Output the [X, Y] coordinate of the center of the cell containing the given text.  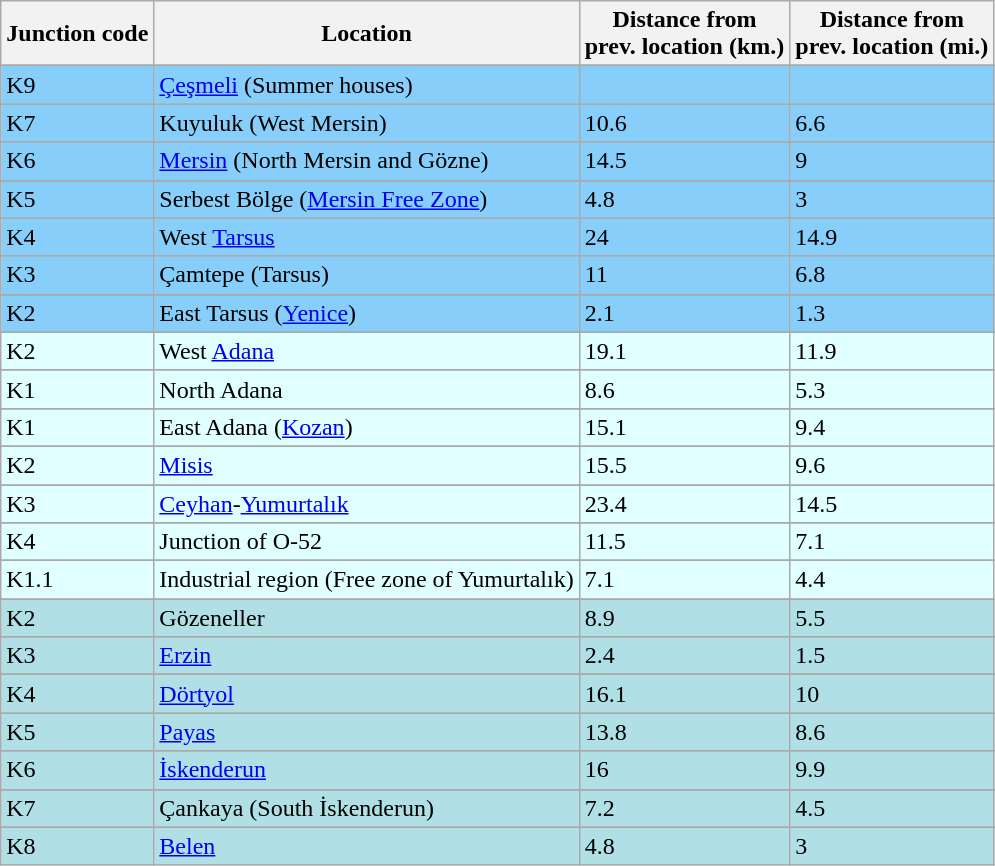
4.4 [892, 580]
North Adana [366, 389]
13.8 [684, 732]
2.4 [684, 656]
23.4 [684, 503]
Kuyuluk (West Mersin) [366, 123]
West Adana [366, 351]
Dörtyol [366, 694]
11 [684, 275]
Junction of O-52 [366, 542]
7.2 [684, 808]
16 [684, 770]
Çamtepe (Tarsus) [366, 275]
1.3 [892, 313]
9.9 [892, 770]
K1.1 [78, 580]
Mersin (North Mersin and Gözne) [366, 161]
10 [892, 694]
Erzin [366, 656]
19.1 [684, 351]
Junction code [78, 34]
5.5 [892, 618]
1.5 [892, 656]
16.1 [684, 694]
9.4 [892, 427]
Distance fromprev. location (mi.) [892, 34]
Gözeneller [366, 618]
6.8 [892, 275]
Payas [366, 732]
10.6 [684, 123]
Ceyhan-Yumurtalık [366, 503]
8.9 [684, 618]
24 [684, 237]
East Tarsus (Yenice) [366, 313]
11.5 [684, 542]
K8 [78, 846]
Misis [366, 465]
4.5 [892, 808]
6.6 [892, 123]
9 [892, 161]
15.5 [684, 465]
11.9 [892, 351]
Location [366, 34]
Belen [366, 846]
K9 [78, 85]
14.9 [892, 237]
2.1 [684, 313]
15.1 [684, 427]
West Tarsus [366, 237]
Çankaya (South İskenderun) [366, 808]
Industrial region (Free zone of Yumurtalık) [366, 580]
Serbest Bölge (Mersin Free Zone) [366, 199]
9.6 [892, 465]
Çeşmeli (Summer houses) [366, 85]
East Adana (Kozan) [366, 427]
İskenderun [366, 770]
5.3 [892, 389]
Distance fromprev. location (km.) [684, 34]
